Detect which cell encompasses the target text, then output its [x, y] center coordinate. 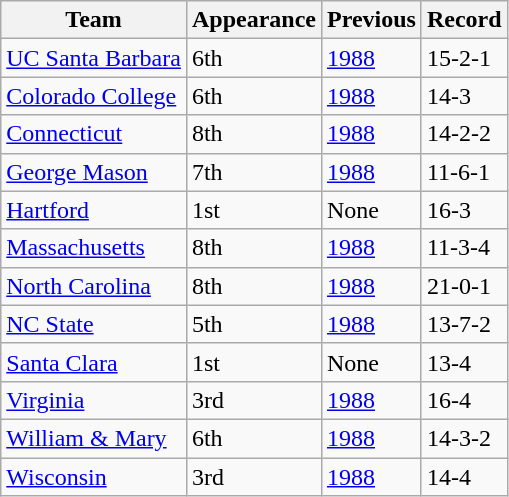
William & Mary [94, 438]
14-4 [464, 477]
15-2-1 [464, 58]
UC Santa Barbara [94, 58]
11-3-4 [464, 248]
21-0-1 [464, 286]
Record [464, 20]
Hartford [94, 210]
14-3-2 [464, 438]
16-4 [464, 400]
North Carolina [94, 286]
Previous [371, 20]
Team [94, 20]
Appearance [254, 20]
George Mason [94, 172]
16-3 [464, 210]
Santa Clara [94, 362]
NC State [94, 324]
Colorado College [94, 96]
13-7-2 [464, 324]
13-4 [464, 362]
14-2-2 [464, 134]
7th [254, 172]
11-6-1 [464, 172]
Wisconsin [94, 477]
Massachusetts [94, 248]
Connecticut [94, 134]
Virginia [94, 400]
14-3 [464, 96]
5th [254, 324]
